Identify which cell holds the provided text, then report its (X, Y) central coordinate. 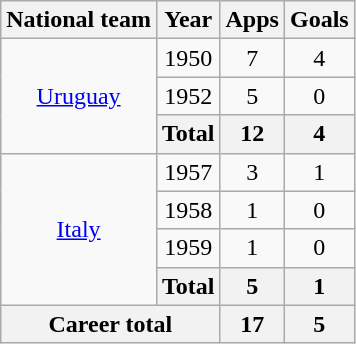
3 (252, 172)
Goals (319, 20)
1958 (188, 210)
1952 (188, 96)
Career total (110, 324)
National team (79, 20)
Italy (79, 229)
1950 (188, 58)
12 (252, 134)
17 (252, 324)
1959 (188, 248)
1957 (188, 172)
Apps (252, 20)
7 (252, 58)
Year (188, 20)
Uruguay (79, 96)
